Return (x, y) of the center of cell containing provided text 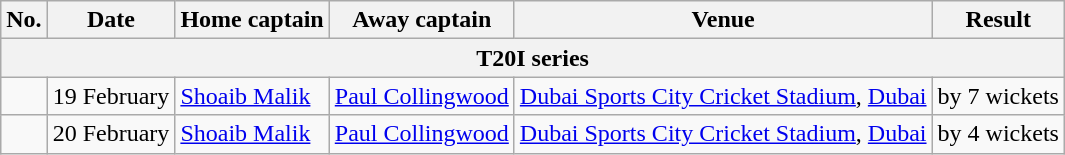
19 February (111, 96)
by 7 wickets (998, 96)
Date (111, 20)
Venue (723, 20)
by 4 wickets (998, 134)
Home captain (252, 20)
Result (998, 20)
Away captain (422, 20)
T20I series (533, 58)
20 February (111, 134)
No. (24, 20)
